For the text-containing cell, return its midpoint in (x, y) coordinate format. 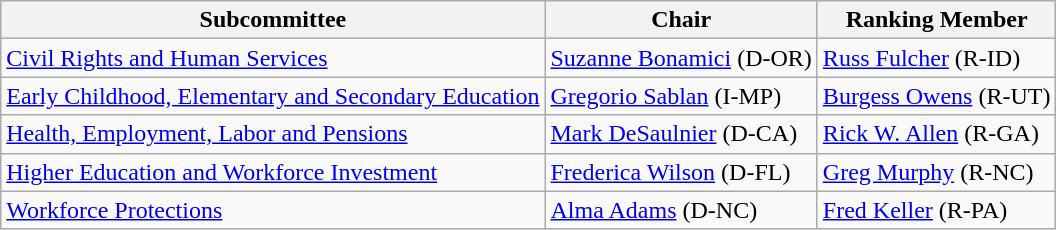
Gregorio Sablan (I-MP) (681, 96)
Rick W. Allen (R-GA) (936, 134)
Fred Keller (R-PA) (936, 210)
Early Childhood, Elementary and Secondary Education (273, 96)
Burgess Owens (R-UT) (936, 96)
Frederica Wilson (D-FL) (681, 172)
Mark DeSaulnier (D-CA) (681, 134)
Workforce Protections (273, 210)
Subcommittee (273, 20)
Suzanne Bonamici (D-OR) (681, 58)
Greg Murphy (R-NC) (936, 172)
Chair (681, 20)
Civil Rights and Human Services (273, 58)
Ranking Member (936, 20)
Russ Fulcher (R-ID) (936, 58)
Higher Education and Workforce Investment (273, 172)
Alma Adams (D-NC) (681, 210)
Health, Employment, Labor and Pensions (273, 134)
